Find where the given text appears and provide that cell's center as [x, y] coordinate. 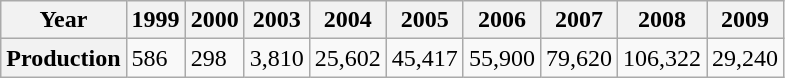
Year [64, 20]
2009 [746, 20]
2004 [348, 20]
106,322 [662, 58]
2006 [502, 20]
55,900 [502, 58]
Production [64, 58]
79,620 [578, 58]
2007 [578, 20]
298 [214, 58]
25,602 [348, 58]
2005 [424, 20]
1999 [156, 20]
2000 [214, 20]
2008 [662, 20]
2003 [276, 20]
586 [156, 58]
45,417 [424, 58]
3,810 [276, 58]
29,240 [746, 58]
